Extract the (x, y) coordinate from the center of the cell holding the provided text.  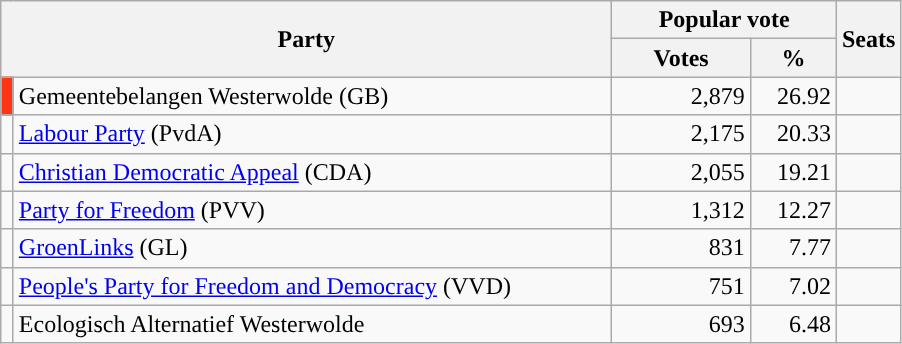
Gemeentebelangen Westerwolde (GB) (312, 96)
26.92 (793, 96)
693 (682, 324)
831 (682, 248)
Popular vote (724, 20)
Ecologisch Alternatief Westerwolde (312, 324)
Labour Party (PvdA) (312, 134)
2,175 (682, 134)
20.33 (793, 134)
751 (682, 286)
Christian Democratic Appeal (CDA) (312, 172)
GroenLinks (GL) (312, 248)
Party (306, 39)
12.27 (793, 210)
People's Party for Freedom and Democracy (VVD) (312, 286)
Votes (682, 58)
7.02 (793, 286)
19.21 (793, 172)
Seats (868, 39)
Party for Freedom (PVV) (312, 210)
2,055 (682, 172)
1,312 (682, 210)
2,879 (682, 96)
% (793, 58)
6.48 (793, 324)
7.77 (793, 248)
